Output the (X, Y) coordinate of the center of the cell containing the given text.  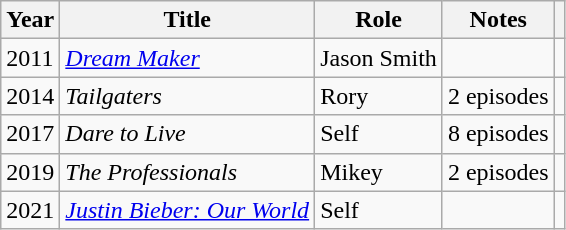
2011 (30, 58)
2021 (30, 210)
Rory (379, 96)
Justin Bieber: Our World (188, 210)
2019 (30, 172)
Jason Smith (379, 58)
Tailgaters (188, 96)
2017 (30, 134)
The Professionals (188, 172)
Dream Maker (188, 58)
Notes (498, 20)
2014 (30, 96)
Title (188, 20)
Year (30, 20)
8 episodes (498, 134)
Role (379, 20)
Dare to Live (188, 134)
Mikey (379, 172)
